Locate the cell with the specified text and output its [x, y] center coordinate. 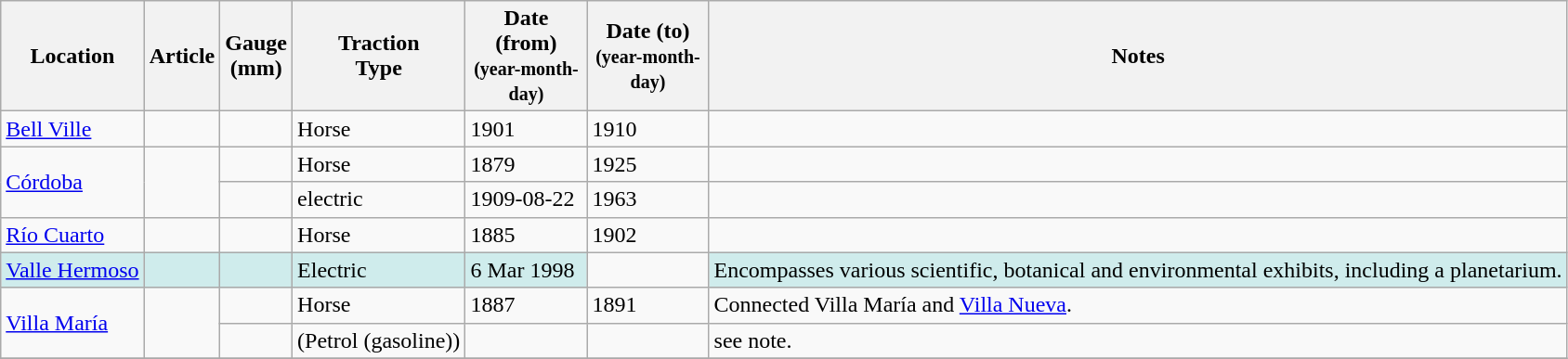
1910 [648, 129]
Bell Ville [72, 129]
Electric [379, 270]
1963 [648, 199]
1901 [526, 129]
Notes [1138, 56]
1909-08-22 [526, 199]
Córdoba [72, 182]
Date (from)(year-month-day) [526, 56]
1885 [526, 235]
1887 [526, 305]
(Petrol (gasoline)) [379, 340]
Encompasses various scientific, botanical and environmental exhibits, including a planetarium. [1138, 270]
1925 [648, 164]
Río Cuarto [72, 235]
6 Mar 1998 [526, 270]
Villa María [72, 323]
Location [72, 56]
Date (to)(year-month-day) [648, 56]
Gauge (mm) [256, 56]
Article [182, 56]
see note. [1138, 340]
1891 [648, 305]
1879 [526, 164]
Connected Villa María and Villa Nueva. [1138, 305]
electric [379, 199]
1902 [648, 235]
Valle Hermoso [72, 270]
TractionType [379, 56]
